Locate the cell with the specified text and output its [X, Y] center coordinate. 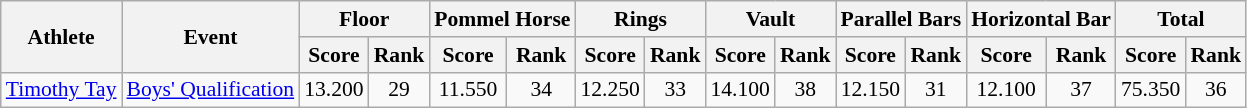
Total [1181, 19]
14.100 [740, 90]
Athlete [62, 36]
12.100 [1006, 90]
Event [211, 36]
Rings [640, 19]
33 [676, 90]
38 [806, 90]
75.350 [1150, 90]
12.150 [871, 90]
Vault [770, 19]
Parallel Bars [902, 19]
Pommel Horse [502, 19]
37 [1081, 90]
34 [542, 90]
29 [400, 90]
Horizontal Bar [1041, 19]
36 [1216, 90]
13.200 [334, 90]
Boys' Qualification [211, 90]
Floor [364, 19]
Timothy Tay [62, 90]
12.250 [610, 90]
31 [936, 90]
11.550 [468, 90]
